From the cell containing the given text, extract its center point as [x, y] coordinate. 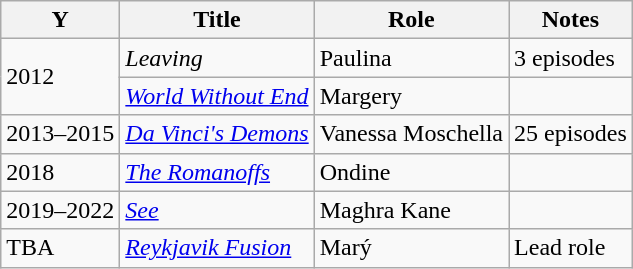
Lead role [571, 248]
Marý [411, 248]
World Without End [217, 96]
2019–2022 [60, 210]
Vanessa Moschella [411, 134]
Reykjavik Fusion [217, 248]
Da Vinci's Demons [217, 134]
TBA [60, 248]
Role [411, 20]
Notes [571, 20]
3 episodes [571, 58]
See [217, 210]
2012 [60, 77]
25 episodes [571, 134]
Maghra Kane [411, 210]
Paulina [411, 58]
Title [217, 20]
Ondine [411, 172]
The Romanoffs [217, 172]
2018 [60, 172]
Leaving [217, 58]
2013–2015 [60, 134]
Margery [411, 96]
Y [60, 20]
